For the text-containing cell, return its midpoint in [X, Y] coordinate format. 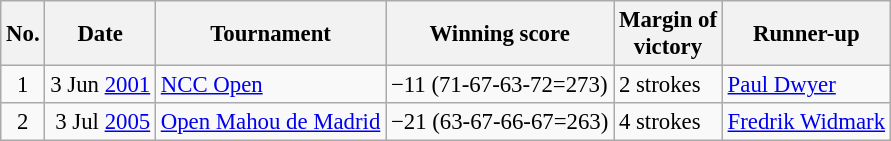
3 Jun 2001 [100, 85]
Fredrik Widmark [806, 122]
2 strokes [668, 85]
4 strokes [668, 122]
Open Mahou de Madrid [270, 122]
−21 (63-67-66-67=263) [500, 122]
Paul Dwyer [806, 85]
3 Jul 2005 [100, 122]
−11 (71-67-63-72=273) [500, 85]
Runner-up [806, 34]
Tournament [270, 34]
No. [23, 34]
2 [23, 122]
Date [100, 34]
NCC Open [270, 85]
Margin ofvictory [668, 34]
Winning score [500, 34]
1 [23, 85]
